Identify which cell holds the provided text, then report its [X, Y] central coordinate. 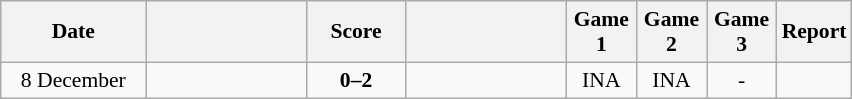
8 December [74, 80]
Report [814, 32]
- [741, 80]
Score [356, 32]
Game 2 [671, 32]
Game 3 [741, 32]
Date [74, 32]
0–2 [356, 80]
Game 1 [601, 32]
